Determine the [X, Y] coordinate at the center of the cell enclosing the given text.  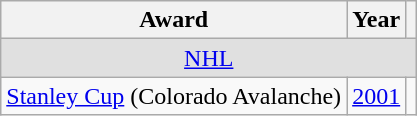
NHL [209, 58]
Year [376, 20]
Stanley Cup (Colorado Avalanche) [174, 96]
2001 [376, 96]
Award [174, 20]
